Provide the (x, y) coordinate of the cell's center where the given text is located.  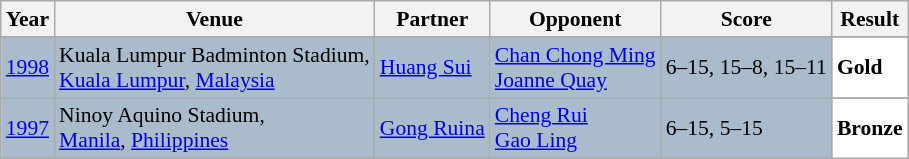
Huang Sui (432, 68)
Score (746, 19)
Gong Ruina (432, 128)
Chan Chong Ming Joanne Quay (576, 68)
6–15, 5–15 (746, 128)
Kuala Lumpur Badminton Stadium,Kuala Lumpur, Malaysia (214, 68)
Gold (870, 68)
6–15, 15–8, 15–11 (746, 68)
Year (28, 19)
Cheng Rui Gao Ling (576, 128)
Bronze (870, 128)
1998 (28, 68)
Venue (214, 19)
Result (870, 19)
Opponent (576, 19)
Partner (432, 19)
Ninoy Aquino Stadium,Manila, Philippines (214, 128)
1997 (28, 128)
